Output the (X, Y) coordinate of the center of the cell containing the given text.  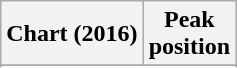
Peak position (189, 34)
Chart (2016) (72, 34)
